Extract the [X, Y] coordinate from the center of the cell holding the provided text.  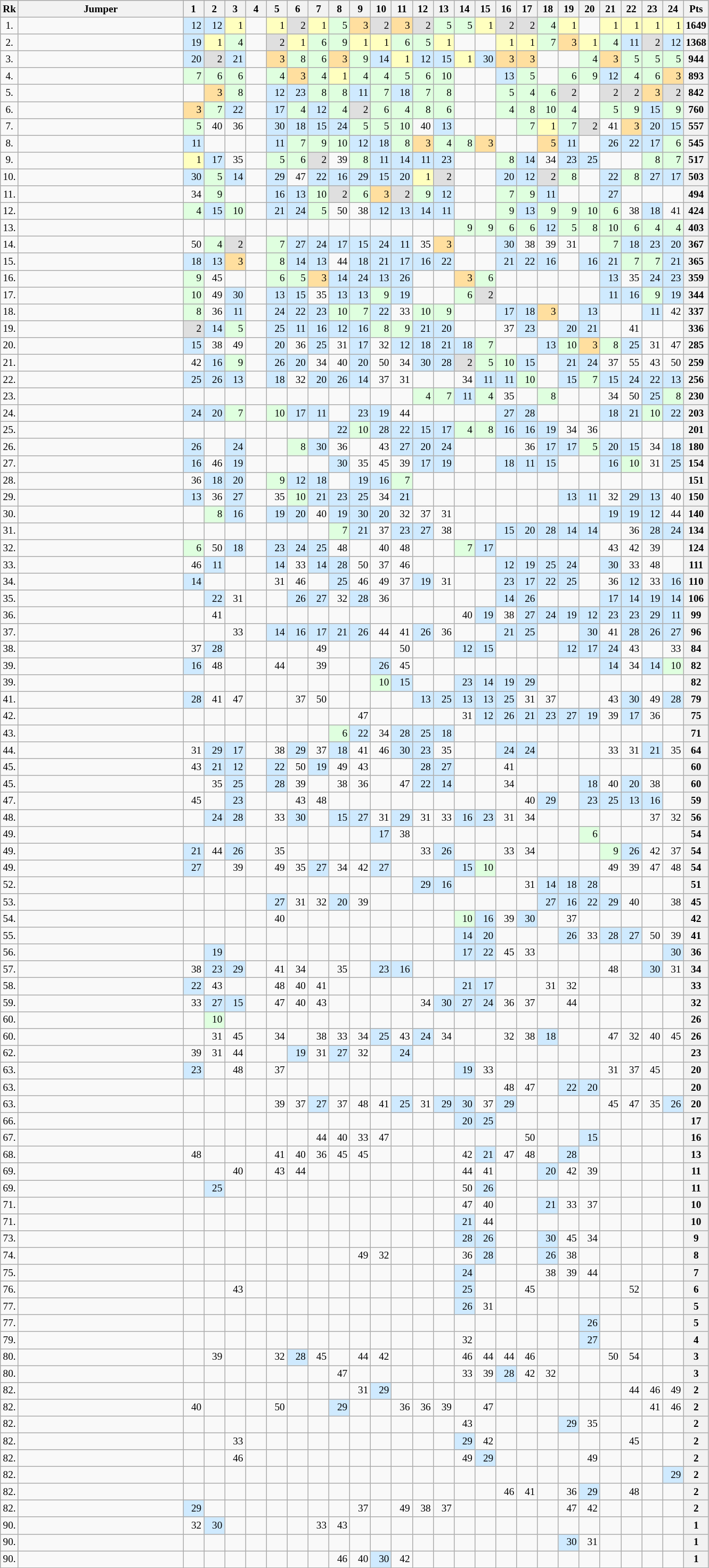
12. [10, 211]
30. [10, 514]
73. [10, 1239]
23. [10, 396]
203 [696, 413]
32. [10, 548]
84 [696, 649]
53. [10, 902]
71 [696, 733]
51 [696, 885]
16. [10, 279]
545 [696, 144]
62. [10, 1053]
55. [10, 936]
14. [10, 245]
5. [10, 93]
10. [10, 177]
3. [10, 59]
285 [696, 346]
140 [696, 514]
7. [10, 127]
424 [696, 211]
365 [696, 262]
27. [10, 464]
42. [10, 716]
33. [10, 565]
55 [632, 363]
517 [696, 160]
36. [10, 616]
64 [696, 750]
20. [10, 346]
29. [10, 497]
19. [10, 329]
503 [696, 177]
1649 [696, 26]
230 [696, 396]
256 [696, 380]
47. [10, 801]
336 [696, 329]
99 [696, 616]
151 [696, 480]
43. [10, 733]
110 [696, 582]
76. [10, 1289]
79. [10, 1340]
11. [10, 194]
893 [696, 76]
35. [10, 599]
494 [696, 194]
2. [10, 43]
154 [696, 464]
22. [10, 380]
111 [696, 565]
Jumper [100, 9]
96 [696, 632]
150 [696, 497]
557 [696, 127]
18. [10, 312]
359 [696, 279]
58. [10, 986]
24. [10, 413]
37. [10, 632]
124 [696, 548]
56 [696, 818]
106 [696, 599]
842 [696, 93]
79 [696, 700]
68. [10, 1155]
760 [696, 110]
201 [696, 430]
134 [696, 531]
337 [696, 312]
6. [10, 110]
17. [10, 295]
9. [10, 160]
59. [10, 1003]
15. [10, 262]
1368 [696, 43]
1. [10, 26]
56. [10, 952]
344 [696, 295]
41. [10, 700]
75. [10, 1273]
34. [10, 582]
66. [10, 1121]
21. [10, 363]
25. [10, 430]
38. [10, 649]
944 [696, 59]
180 [696, 447]
8. [10, 144]
75 [696, 716]
54. [10, 919]
Pts [696, 9]
367 [696, 245]
57. [10, 969]
Rk [10, 9]
52 [632, 1289]
4. [10, 76]
403 [696, 228]
259 [696, 363]
48. [10, 818]
59 [696, 801]
67. [10, 1138]
74. [10, 1256]
28. [10, 480]
13. [10, 228]
26. [10, 447]
52. [10, 885]
31. [10, 531]
44. [10, 750]
